Locate the cell with the specified text and output its (X, Y) center coordinate. 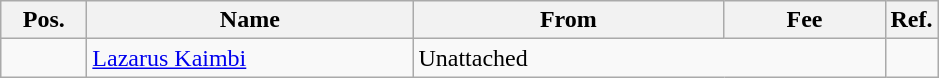
From (568, 20)
Ref. (912, 20)
Unattached (649, 58)
Pos. (44, 20)
Name (250, 20)
Fee (804, 20)
Lazarus Kaimbi (250, 58)
